Extract the (x, y) coordinate from the center of the cell holding the provided text.  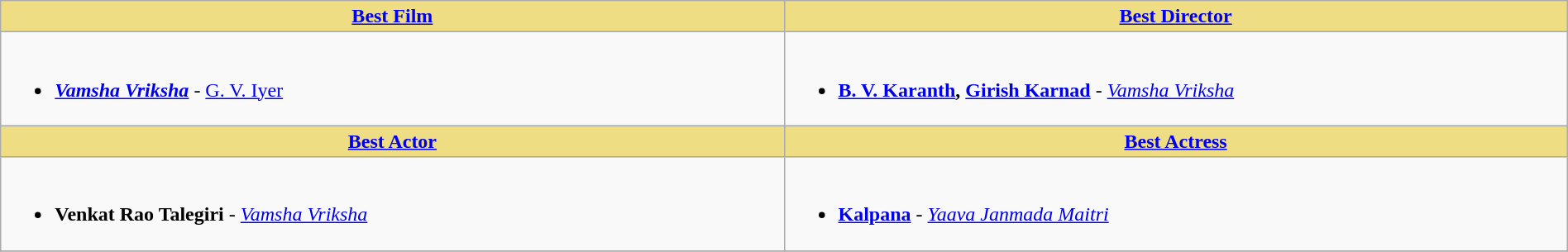
Best Film (392, 17)
Kalpana - Yaava Janmada Maitri (1176, 203)
Best Director (1176, 17)
B. V. Karanth, Girish Karnad - Vamsha Vriksha (1176, 79)
Best Actor (392, 141)
Venkat Rao Talegiri - Vamsha Vriksha (392, 203)
Best Actress (1176, 141)
Vamsha Vriksha - G. V. Iyer (392, 79)
